Determine the (x, y) coordinate at the center of the cell enclosing the given text.  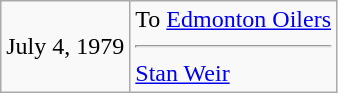
To Edmonton OilersStan Weir (234, 47)
July 4, 1979 (66, 47)
